Return the (X, Y) coordinate for the center point of the cell that contains the specified text.  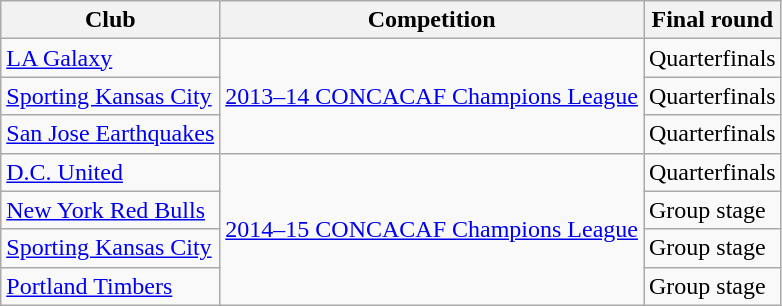
San Jose Earthquakes (110, 134)
Competition (432, 20)
Final round (713, 20)
New York Red Bulls (110, 210)
2014–15 CONCACAF Champions League (432, 229)
2013–14 CONCACAF Champions League (432, 96)
D.C. United (110, 172)
Portland Timbers (110, 286)
LA Galaxy (110, 58)
Club (110, 20)
